Find where the given text appears and provide that cell's center as (X, Y) coordinate. 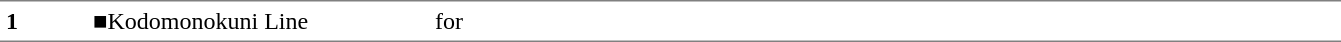
■Kodomonokuni Line (258, 21)
for (885, 21)
1 (44, 21)
